Capture the cell that displays the provided text and extract its (X, Y) central coordinate. 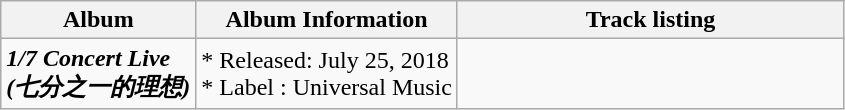
Album Information (327, 20)
Track listing (650, 20)
Album (98, 20)
1/7 Concert Live(七分之一的理想) (98, 74)
* Released: July 25, 2018 * Label : Universal Music (327, 74)
